For the text-containing cell, return its midpoint in [X, Y] coordinate format. 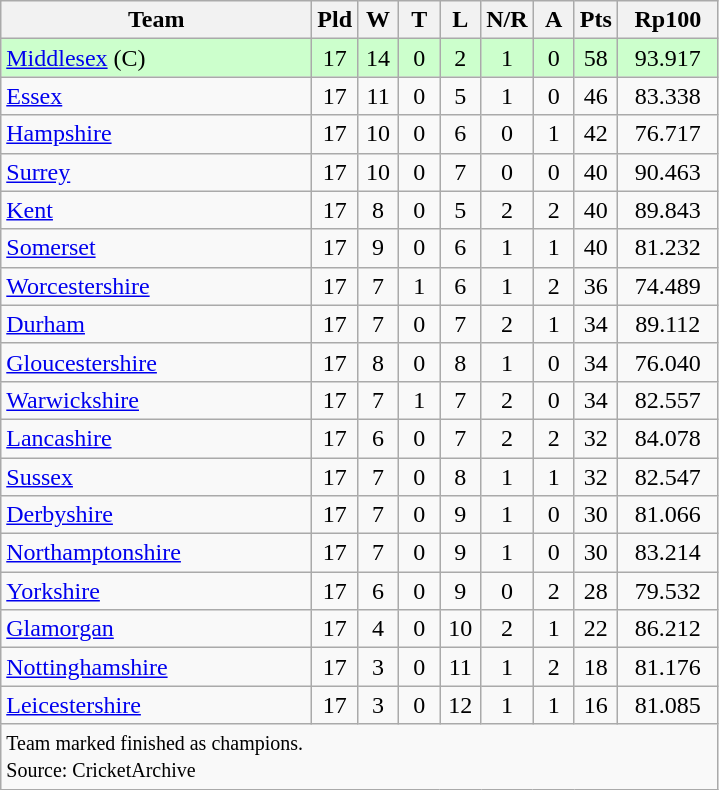
58 [596, 58]
22 [596, 629]
Essex [156, 96]
L [460, 20]
Pts [596, 20]
42 [596, 134]
W [378, 20]
Glamorgan [156, 629]
83.338 [668, 96]
28 [596, 591]
14 [378, 58]
84.078 [668, 438]
Durham [156, 324]
Rp100 [668, 20]
76.040 [668, 362]
T [420, 20]
16 [596, 705]
Team marked finished as champions.Source: CricketArchive [360, 756]
46 [596, 96]
Hampshire [156, 134]
Team [156, 20]
Sussex [156, 477]
4 [378, 629]
76.717 [668, 134]
Warwickshire [156, 400]
Somerset [156, 248]
Nottinghamshire [156, 667]
36 [596, 286]
93.917 [668, 58]
81.085 [668, 705]
Leicestershire [156, 705]
Surrey [156, 172]
81.176 [668, 667]
Pld [335, 20]
82.547 [668, 477]
N/R [507, 20]
A [554, 20]
89.112 [668, 324]
Kent [156, 210]
Worcestershire [156, 286]
Middlesex (C) [156, 58]
18 [596, 667]
86.212 [668, 629]
90.463 [668, 172]
79.532 [668, 591]
Yorkshire [156, 591]
74.489 [668, 286]
89.843 [668, 210]
12 [460, 705]
81.232 [668, 248]
Northamptonshire [156, 553]
Lancashire [156, 438]
82.557 [668, 400]
Derbyshire [156, 515]
Gloucestershire [156, 362]
83.214 [668, 553]
81.066 [668, 515]
